Identify which cell holds the provided text, then report its (x, y) central coordinate. 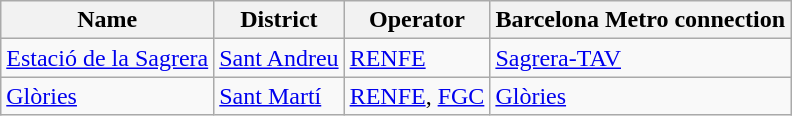
Barcelona Metro connection (640, 20)
Sagrera-TAV (640, 58)
Sant Martí (279, 96)
District (279, 20)
RENFE, FGC (417, 96)
Estació de la Sagrera (108, 58)
Operator (417, 20)
Sant Andreu (279, 58)
Name (108, 20)
RENFE (417, 58)
